Identify which cell holds the provided text, then report its (X, Y) central coordinate. 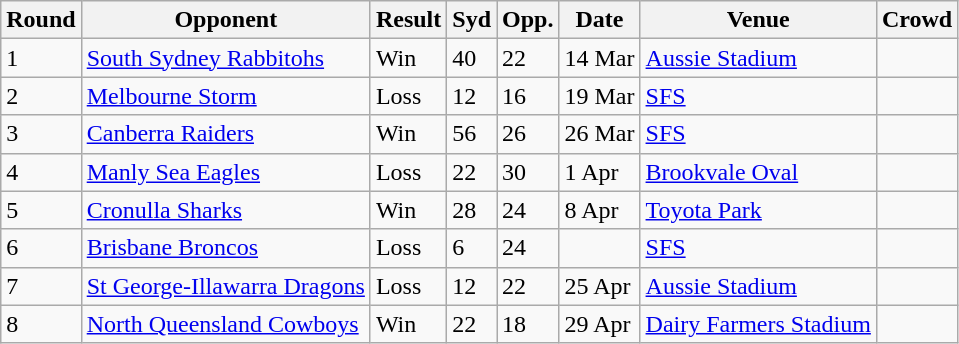
56 (472, 134)
2 (41, 96)
Venue (758, 20)
8 Apr (600, 210)
5 (41, 210)
Brisbane Broncos (226, 248)
26 (528, 134)
14 Mar (600, 58)
28 (472, 210)
Result (408, 20)
Canberra Raiders (226, 134)
4 (41, 172)
Opp. (528, 20)
18 (528, 324)
40 (472, 58)
Cronulla Sharks (226, 210)
Opponent (226, 20)
Melbourne Storm (226, 96)
Round (41, 20)
29 Apr (600, 324)
16 (528, 96)
South Sydney Rabbitohs (226, 58)
Crowd (916, 20)
Dairy Farmers Stadium (758, 324)
Manly Sea Eagles (226, 172)
3 (41, 134)
8 (41, 324)
Toyota Park (758, 210)
26 Mar (600, 134)
1 Apr (600, 172)
North Queensland Cowboys (226, 324)
25 Apr (600, 286)
7 (41, 286)
Date (600, 20)
St George-Illawarra Dragons (226, 286)
Brookvale Oval (758, 172)
19 Mar (600, 96)
1 (41, 58)
Syd (472, 20)
30 (528, 172)
